Pinpoint the cell where the given text exists, returning its [x, y] midpoint coordinate. 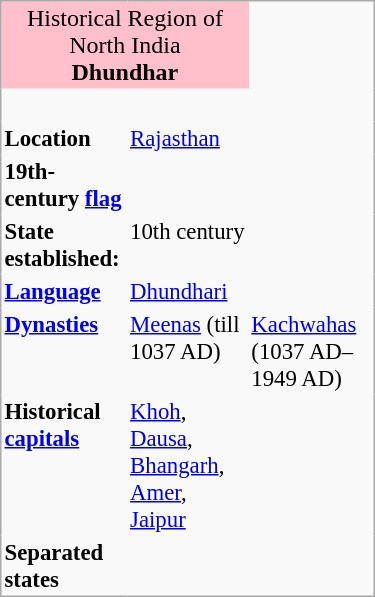
Historical Region of North IndiaDhundhar [125, 45]
Dhundhari [188, 290]
Kachwahas (1037 AD–1949 AD) [311, 352]
Meenas (till 1037 AD) [188, 352]
Rajasthan [188, 138]
10th century [188, 244]
Language [64, 290]
Separated states [64, 566]
19th-century flag [64, 184]
Khoh, Dausa, Bhangarh, Amer, Jaipur [188, 464]
State established: [64, 244]
Dynasties [64, 352]
Location [64, 138]
Historical capitals [64, 464]
